Provide the [X, Y] coordinate of the cell's center where the given text is located.  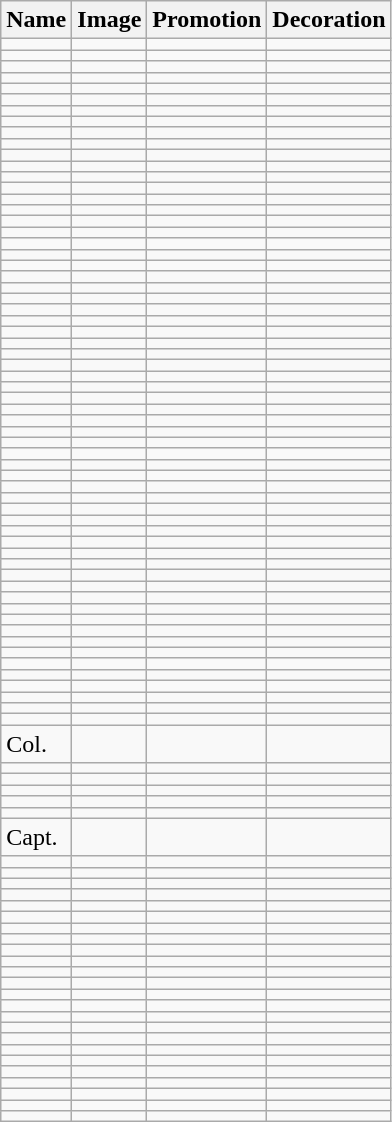
Promotion [207, 20]
Image [110, 20]
Capt. [36, 837]
Decoration [329, 20]
Name [36, 20]
Col. [36, 744]
